Scan for the cell matching the given text and deliver its [x, y] coordinate at center. 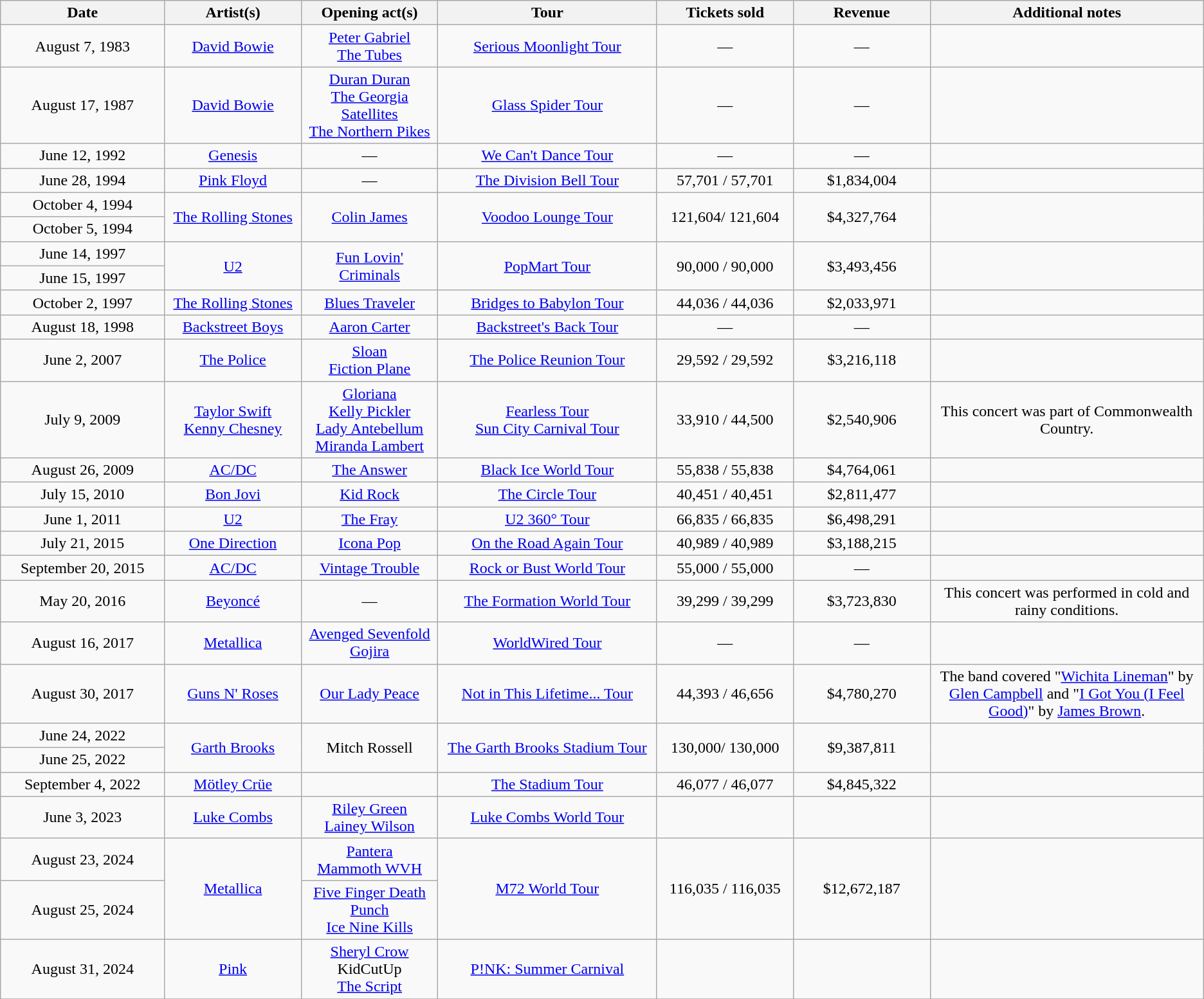
One Direction [233, 544]
$6,498,291 [862, 519]
P!NK: Summer Carnival [547, 969]
Date [82, 13]
Taylor SwiftKenny Chesney [233, 419]
Additional notes [1066, 13]
June 3, 2023 [82, 817]
July 9, 2009 [82, 419]
October 5, 1994 [82, 229]
Serious Moonlight Tour [547, 46]
$3,723,830 [862, 601]
Kid Rock [369, 495]
July 21, 2015 [82, 544]
Tour [547, 13]
130,000/ 130,000 [725, 747]
40,451 / 40,451 [725, 495]
The Police Reunion Tour [547, 360]
Riley GreenLainey Wilson [369, 817]
Opening act(s) [369, 13]
Voodoo Lounge Tour [547, 217]
September 4, 2022 [82, 784]
May 20, 2016 [82, 601]
Not in This Lifetime... Tour [547, 693]
Artist(s) [233, 13]
Our Lady Peace [369, 693]
$1,834,004 [862, 180]
October 4, 1994 [82, 205]
October 2, 1997 [82, 302]
Luke Combs World Tour [547, 817]
$4,845,322 [862, 784]
44,393 / 46,656 [725, 693]
Five Finger Death PunchIce Nine Kills [369, 910]
Vintage Trouble [369, 568]
August 16, 2017 [82, 643]
June 12, 1992 [82, 156]
GlorianaKelly PicklerLady AntebellumMiranda Lambert [369, 419]
$3,188,215 [862, 544]
$9,387,811 [862, 747]
55,000 / 55,000 [725, 568]
August 23, 2024 [82, 859]
Icona Pop [369, 544]
Bridges to Babylon Tour [547, 302]
Pink [233, 969]
August 31, 2024 [82, 969]
June 24, 2022 [82, 735]
Aaron Carter [369, 327]
Avenged SevenfoldGojira [369, 643]
46,077 / 46,077 [725, 784]
Tickets sold [725, 13]
We Can't Dance Tour [547, 156]
WorldWired Tour [547, 643]
August 7, 1983 [82, 46]
$4,780,270 [862, 693]
The Fray [369, 519]
Duran DuranThe Georgia SatellitesThe Northern Pikes [369, 105]
August 17, 1987 [82, 105]
The band covered "Wichita Lineman" by Glen Campbell and "I Got You (I Feel Good)" by James Brown. [1066, 693]
PopMart Tour [547, 266]
The Circle Tour [547, 495]
Peter GabrielThe Tubes [369, 46]
$3,216,118 [862, 360]
The Answer [369, 470]
Sheryl CrowKidCutUpThe Script [369, 969]
Beyoncé [233, 601]
$4,327,764 [862, 217]
August 26, 2009 [82, 470]
U2 360° Tour [547, 519]
June 25, 2022 [82, 760]
90,000 / 90,000 [725, 266]
M72 World Tour [547, 889]
Mitch Rossell [369, 747]
44,036 / 44,036 [725, 302]
On the Road Again Tour [547, 544]
June 14, 1997 [82, 253]
Fun Lovin' Criminals [369, 266]
39,299 / 39,299 [725, 601]
$2,540,906 [862, 419]
Luke Combs [233, 817]
August 25, 2024 [82, 910]
Blues Traveler [369, 302]
August 30, 2017 [82, 693]
$12,672,187 [862, 889]
$2,811,477 [862, 495]
This concert was part of Commonwealth Country. [1066, 419]
Guns N' Roses [233, 693]
Backstreet's Back Tour [547, 327]
The Police [233, 360]
June 15, 1997 [82, 278]
Revenue [862, 13]
PanteraMammoth WVH [369, 859]
June 2, 2007 [82, 360]
66,835 / 66,835 [725, 519]
116,035 / 116,035 [725, 889]
The Formation World Tour [547, 601]
The Garth Brooks Stadium Tour [547, 747]
121,604/ 121,604 [725, 217]
This concert was performed in cold and rainy conditions. [1066, 601]
Garth Brooks [233, 747]
Backstreet Boys [233, 327]
Mötley Crüe [233, 784]
Fearless TourSun City Carnival Tour [547, 419]
33,910 / 44,500 [725, 419]
June 1, 2011 [82, 519]
July 15, 2010 [82, 495]
Bon Jovi [233, 495]
$3,493,456 [862, 266]
Pink Floyd [233, 180]
September 20, 2015 [82, 568]
Glass Spider Tour [547, 105]
June 28, 1994 [82, 180]
29,592 / 29,592 [725, 360]
Genesis [233, 156]
Rock or Bust World Tour [547, 568]
57,701 / 57,701 [725, 180]
SloanFiction Plane [369, 360]
Colin James [369, 217]
40,989 / 40,989 [725, 544]
55,838 / 55,838 [725, 470]
August 18, 1998 [82, 327]
The Division Bell Tour [547, 180]
The Stadium Tour [547, 784]
Black Ice World Tour [547, 470]
$2,033,971 [862, 302]
$4,764,061 [862, 470]
